Return the [X, Y] coordinate for the center point of the cell that contains the specified text.  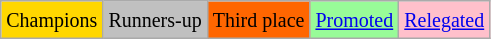
Relegated [444, 20]
Promoted [354, 20]
Champions [52, 20]
Third place [258, 20]
Runners-up [155, 20]
